Return the (x, y) coordinate for the center point of the cell that contains the specified text.  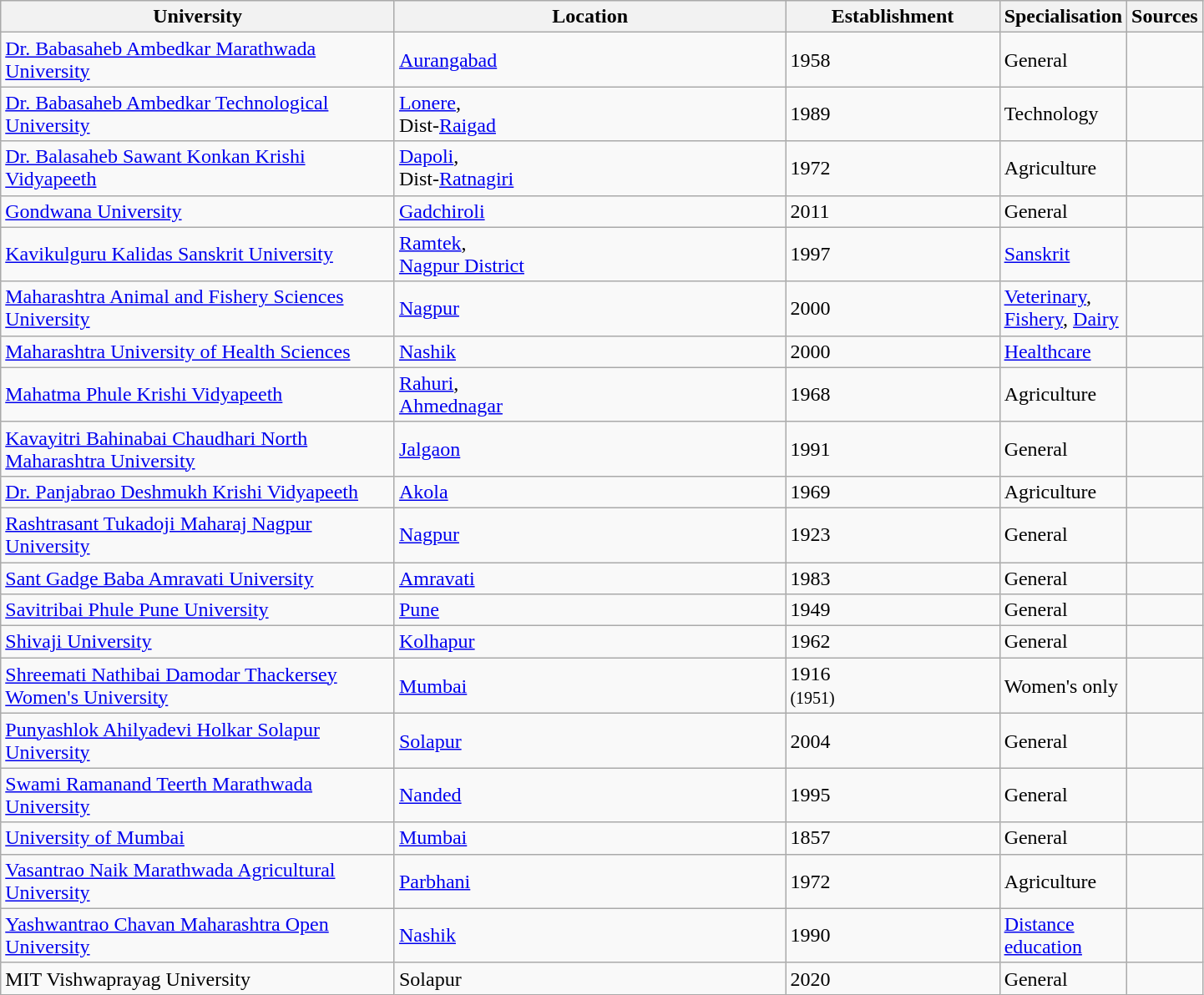
1995 (893, 795)
University of Mumbai (198, 838)
2011 (893, 211)
Sanskrit (1063, 254)
Savitribai Phule Pune University (198, 610)
Gondwana University (198, 211)
Kavikulguru Kalidas Sanskrit University (198, 254)
Shivaji University (198, 642)
1857 (893, 838)
1923 (893, 534)
Establishment (893, 17)
Akola (589, 492)
Distance education (1063, 935)
Parbhani (589, 881)
Technology (1063, 114)
Dr. Panjabrao Deshmukh Krishi Vidyapeeth (198, 492)
Rahuri,Ahmednagar (589, 394)
Sources (1166, 17)
Maharashtra Animal and Fishery Sciences University (198, 309)
Sant Gadge Baba Amravati University (198, 578)
University (198, 17)
Pune (589, 610)
Swami Ramanand Teerth Marathwada University (198, 795)
1916(1951) (893, 686)
Dr. Balasaheb Sawant Konkan Krishi Vidyapeeth (198, 169)
MIT Vishwaprayag University (198, 978)
2004 (893, 741)
Lonere,Dist-Raigad (589, 114)
1997 (893, 254)
Dapoli,Dist-Ratnagiri (589, 169)
Healthcare (1063, 351)
Amravati (589, 578)
Ramtek,Nagpur District (589, 254)
Kolhapur (589, 642)
Kavayitri Bahinabai Chaudhari North Maharashtra University (198, 449)
Vasantrao Naik Marathwada Agricultural University (198, 881)
Mahatma Phule Krishi Vidyapeeth (198, 394)
1991 (893, 449)
Maharashtra University of Health Sciences (198, 351)
1949 (893, 610)
Rashtrasant Tukadoji Maharaj Nagpur University (198, 534)
1968 (893, 394)
1969 (893, 492)
1989 (893, 114)
Gadchiroli (589, 211)
Yashwantrao Chavan Maharashtra Open University (198, 935)
Punyashlok Ahilyadevi Holkar Solapur University (198, 741)
Specialisation (1063, 17)
2020 (893, 978)
Dr. Babasaheb Ambedkar Marathwada University (198, 60)
Nanded (589, 795)
1983 (893, 578)
Veterinary, Fishery, Dairy (1063, 309)
1958 (893, 60)
Women's only (1063, 686)
Jalgaon (589, 449)
1990 (893, 935)
Shreemati Nathibai Damodar Thackersey Women's University (198, 686)
Dr. Babasaheb Ambedkar Technological University (198, 114)
Location (589, 17)
Aurangabad (589, 60)
1962 (893, 642)
